Capture the cell that displays the provided text and extract its (X, Y) central coordinate. 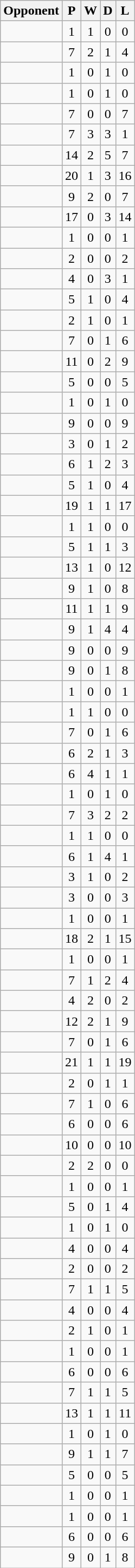
W (91, 11)
D (108, 11)
Opponent (31, 11)
L (125, 11)
P (72, 11)
15 (125, 939)
20 (72, 176)
16 (125, 176)
21 (72, 1062)
18 (72, 939)
